For the text-containing cell, return its midpoint in [X, Y] coordinate format. 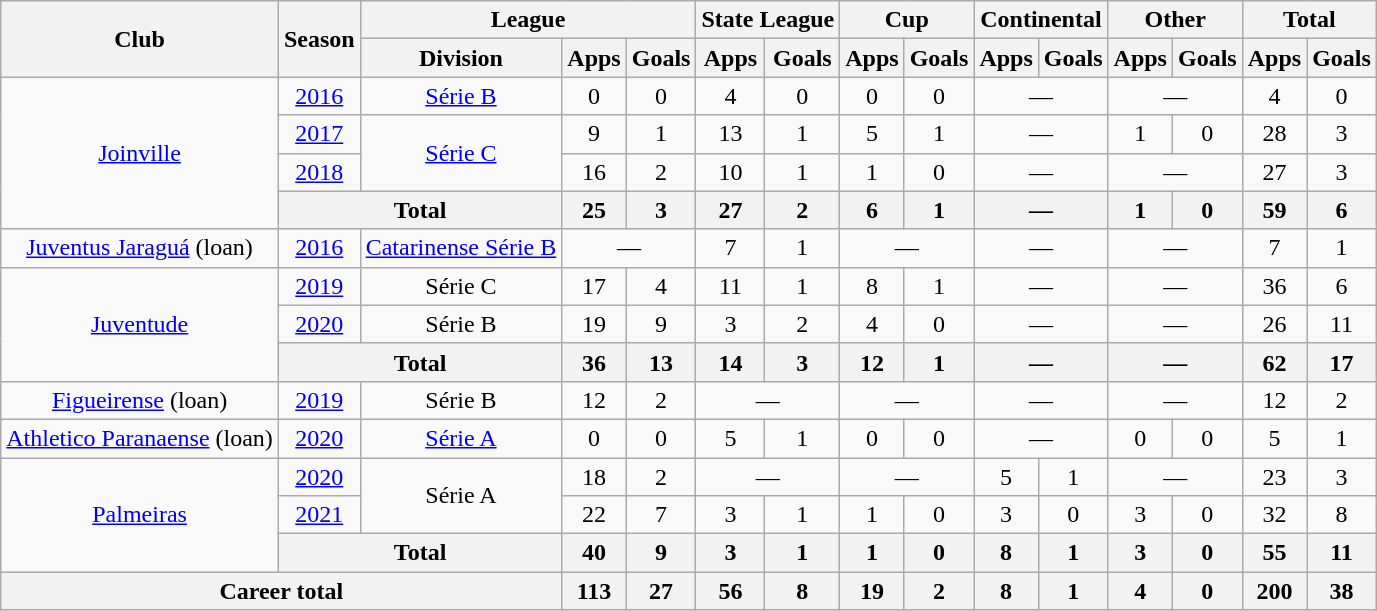
59 [1274, 210]
55 [1274, 553]
Other [1175, 20]
Juventude [140, 324]
32 [1274, 515]
18 [594, 477]
28 [1274, 134]
Catarinense Série B [461, 248]
26 [1274, 324]
Figueirense (loan) [140, 400]
22 [594, 515]
Season [319, 39]
2017 [319, 134]
38 [1342, 591]
62 [1274, 362]
Cup [907, 20]
25 [594, 210]
State League [768, 20]
113 [594, 591]
40 [594, 553]
2018 [319, 172]
Club [140, 39]
14 [730, 362]
16 [594, 172]
56 [730, 591]
League [528, 20]
Division [461, 58]
Continental [1041, 20]
2021 [319, 515]
200 [1274, 591]
Palmeiras [140, 515]
Juventus Jaraguá (loan) [140, 248]
Athletico Paranaense (loan) [140, 438]
10 [730, 172]
Joinville [140, 153]
Career total [282, 591]
23 [1274, 477]
